Identify which cell holds the provided text, then report its [X, Y] central coordinate. 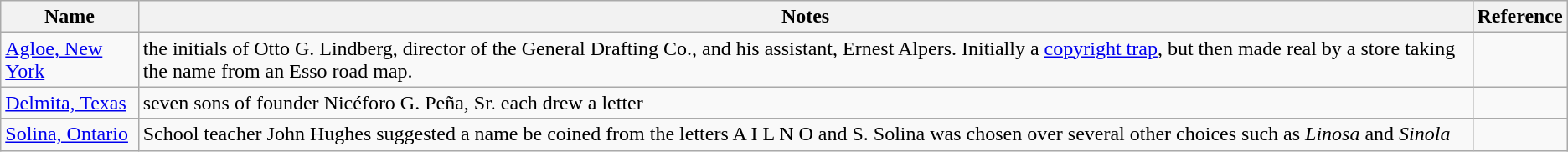
seven sons of founder Nicéforo G. Peña, Sr. each drew a letter [806, 103]
Reference [1519, 17]
Solina, Ontario [70, 134]
Delmita, Texas [70, 103]
Name [70, 17]
Notes [806, 17]
Agloe, New York [70, 60]
